For the text-containing cell, return its midpoint in (x, y) coordinate format. 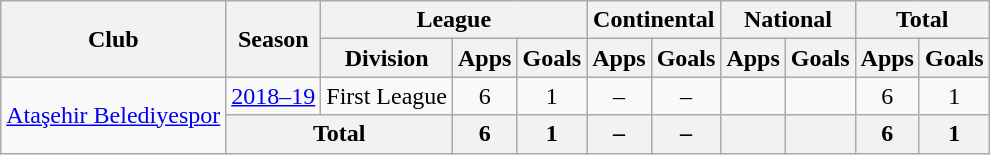
National (788, 20)
2018–19 (274, 96)
Ataşehir Belediyespor (114, 115)
First League (387, 96)
Continental (654, 20)
Division (387, 58)
Season (274, 39)
Club (114, 39)
League (454, 20)
